Provide the (x, y) coordinate of the cell's center where the given text is located.  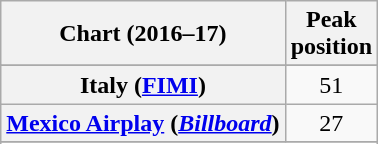
Chart (2016–17) (143, 34)
Mexico Airplay (Billboard) (143, 123)
51 (331, 85)
Italy (FIMI) (143, 85)
Peakposition (331, 34)
27 (331, 123)
